Scan for the cell matching the given text and deliver its [X, Y] coordinate at center. 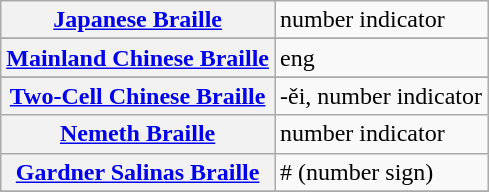
Gardner Salinas Braille [138, 172]
eng [380, 58]
Japanese Braille [138, 20]
Two-Cell Chinese Braille [138, 96]
Nemeth Braille [138, 134]
-ěi, number indicator [380, 96]
# (number sign) [380, 172]
Mainland Chinese Braille [138, 58]
